Detect which cell encompasses the target text, then output its (x, y) center coordinate. 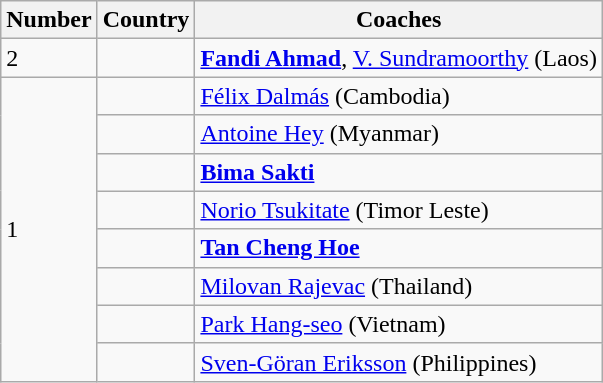
Norio Tsukitate (Timor Leste) (399, 210)
Tan Cheng Hoe (399, 248)
Coaches (399, 20)
Park Hang-seo (Vietnam) (399, 324)
Sven-Göran Eriksson (Philippines) (399, 362)
Milovan Rajevac (Thailand) (399, 286)
Antoine Hey (Myanmar) (399, 134)
Bima Sakti (399, 172)
1 (49, 229)
2 (49, 58)
Félix Dalmás (Cambodia) (399, 96)
Number (49, 20)
Fandi Ahmad, V. Sundramoorthy (Laos) (399, 58)
Country (146, 20)
